Pinpoint the cell where the given text exists, returning its (X, Y) midpoint coordinate. 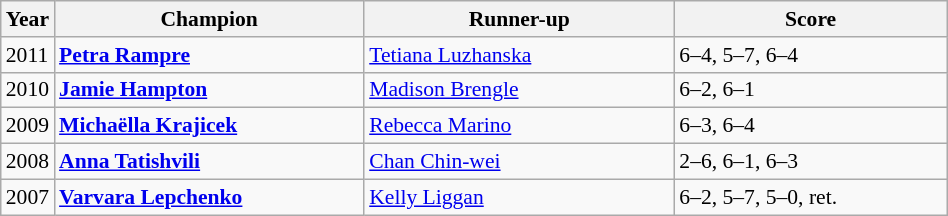
Champion (209, 19)
2–6, 6–1, 6–3 (810, 162)
Runner-up (519, 19)
2011 (28, 55)
2007 (28, 197)
6–2, 5–7, 5–0, ret. (810, 197)
Varvara Lepchenko (209, 197)
Score (810, 19)
6–2, 6–1 (810, 90)
Kelly Liggan (519, 197)
Jamie Hampton (209, 90)
6–4, 5–7, 6–4 (810, 55)
2009 (28, 126)
2010 (28, 90)
Year (28, 19)
Michaëlla Krajicek (209, 126)
2008 (28, 162)
Anna Tatishvili (209, 162)
Tetiana Luzhanska (519, 55)
6–3, 6–4 (810, 126)
Petra Rampre (209, 55)
Chan Chin-wei (519, 162)
Rebecca Marino (519, 126)
Madison Brengle (519, 90)
